From the cell containing the given text, extract its center point as [X, Y] coordinate. 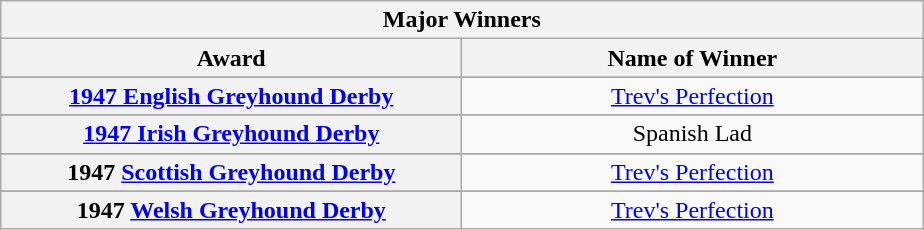
Award [232, 58]
1947 Welsh Greyhound Derby [232, 210]
1947 English Greyhound Derby [232, 96]
Major Winners [462, 20]
1947 Irish Greyhound Derby [232, 134]
Name of Winner [692, 58]
1947 Scottish Greyhound Derby [232, 172]
Spanish Lad [692, 134]
